Capture the cell that displays the provided text and extract its (x, y) central coordinate. 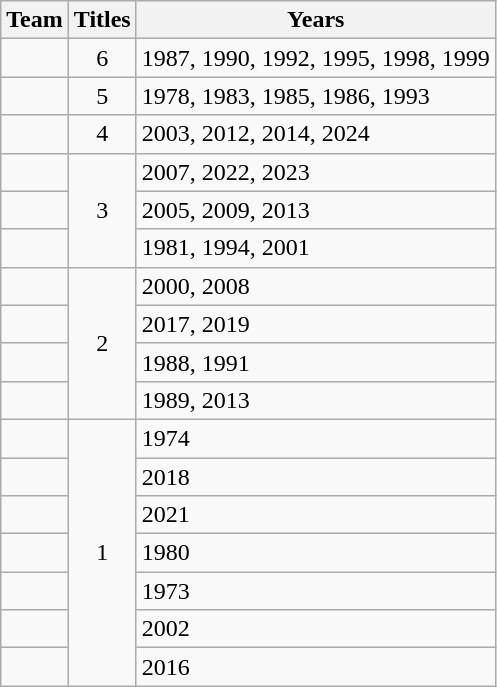
2021 (316, 515)
6 (102, 58)
5 (102, 96)
2017, 2019 (316, 324)
1988, 1991 (316, 362)
Years (316, 20)
3 (102, 210)
1978, 1983, 1985, 1986, 1993 (316, 96)
2018 (316, 477)
Team (35, 20)
2002 (316, 629)
Titles (102, 20)
1981, 1994, 2001 (316, 248)
1989, 2013 (316, 400)
2 (102, 343)
2000, 2008 (316, 286)
2005, 2009, 2013 (316, 210)
2003, 2012, 2014, 2024 (316, 134)
1980 (316, 553)
1973 (316, 591)
4 (102, 134)
2007, 2022, 2023 (316, 172)
1 (102, 552)
2016 (316, 667)
1974 (316, 438)
1987, 1990, 1992, 1995, 1998, 1999 (316, 58)
